Pinpoint the cell where the given text exists, returning its (x, y) midpoint coordinate. 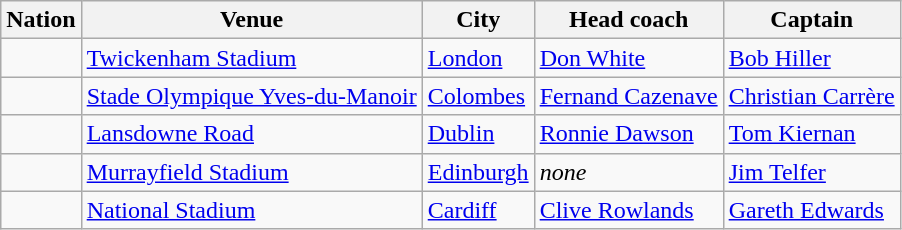
Venue (252, 20)
Christian Carrère (812, 96)
Colombes (478, 96)
Head coach (628, 20)
Captain (812, 20)
none (628, 172)
Jim Telfer (812, 172)
Stade Olympique Yves-du-Manoir (252, 96)
Murrayfield Stadium (252, 172)
Twickenham Stadium (252, 58)
Dublin (478, 134)
Gareth Edwards (812, 210)
Clive Rowlands (628, 210)
Edinburgh (478, 172)
Lansdowne Road (252, 134)
National Stadium (252, 210)
Don White (628, 58)
London (478, 58)
Nation (41, 20)
City (478, 20)
Fernand Cazenave (628, 96)
Ronnie Dawson (628, 134)
Tom Kiernan (812, 134)
Bob Hiller (812, 58)
Cardiff (478, 210)
